Locate the cell with the specified text and output its (x, y) center coordinate. 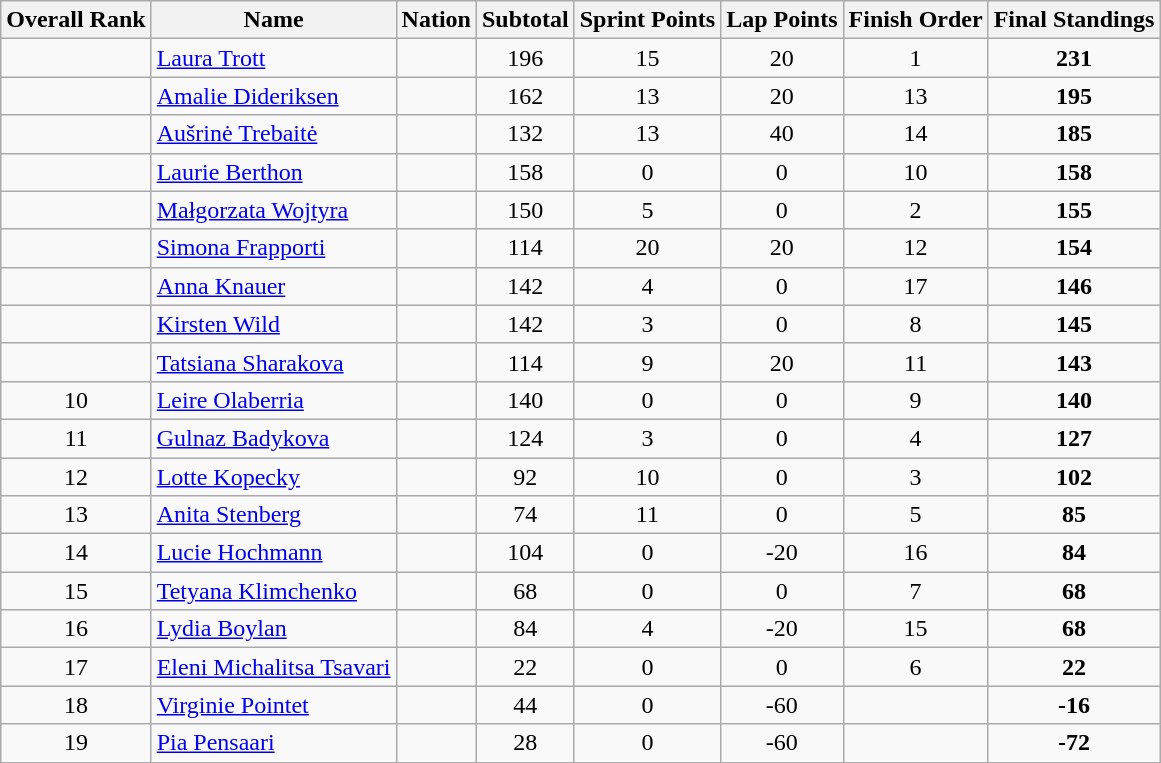
Kirsten Wild (274, 324)
231 (1074, 58)
Subtotal (525, 20)
162 (525, 96)
Name (274, 20)
Virginie Pointet (274, 705)
2 (916, 210)
Aušrinė Trebaitė (274, 134)
145 (1074, 324)
Anita Stenberg (274, 515)
Gulnaz Badykova (274, 438)
132 (525, 134)
Finish Order (916, 20)
Małgorzata Wojtyra (274, 210)
Leire Olaberria (274, 400)
102 (1074, 477)
1 (916, 58)
Eleni Michalitsa Tsavari (274, 667)
-72 (1074, 743)
Simona Frapporti (274, 248)
19 (76, 743)
Pia Pensaari (274, 743)
44 (525, 705)
40 (782, 134)
Lotte Kopecky (274, 477)
7 (916, 591)
Final Standings (1074, 20)
154 (1074, 248)
6 (916, 667)
Laura Trott (274, 58)
Anna Knauer (274, 286)
195 (1074, 96)
Lap Points (782, 20)
28 (525, 743)
8 (916, 324)
Tetyana Klimchenko (274, 591)
Sprint Points (647, 20)
Tatsiana Sharakova (274, 362)
Nation (436, 20)
127 (1074, 438)
155 (1074, 210)
143 (1074, 362)
Overall Rank (76, 20)
Lydia Boylan (274, 629)
196 (525, 58)
74 (525, 515)
85 (1074, 515)
92 (525, 477)
18 (76, 705)
146 (1074, 286)
104 (525, 553)
124 (525, 438)
Lucie Hochmann (274, 553)
150 (525, 210)
Amalie Dideriksen (274, 96)
185 (1074, 134)
-16 (1074, 705)
Laurie Berthon (274, 172)
